Find where the given text appears and provide that cell's center as [x, y] coordinate. 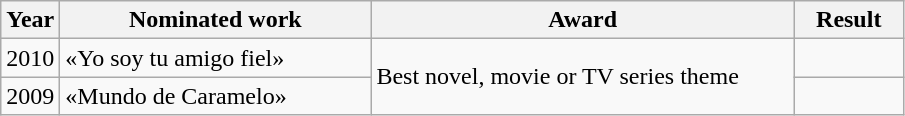
«Mundo de Caramelo» [216, 96]
Award [583, 20]
Year [30, 20]
2009 [30, 96]
Nominated work [216, 20]
Result [848, 20]
2010 [30, 58]
Best novel, movie or TV series theme [583, 77]
«Yo soy tu amigo fiel» [216, 58]
